Identify which cell holds the provided text, then report its (X, Y) central coordinate. 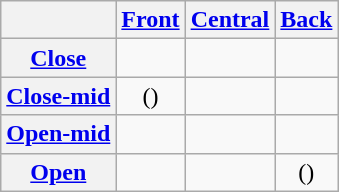
Central (230, 20)
Open-mid (58, 134)
Close (58, 58)
Back (306, 20)
Front (150, 20)
Close-mid (58, 96)
Open (58, 172)
